Identify which cell holds the provided text, then report its (X, Y) central coordinate. 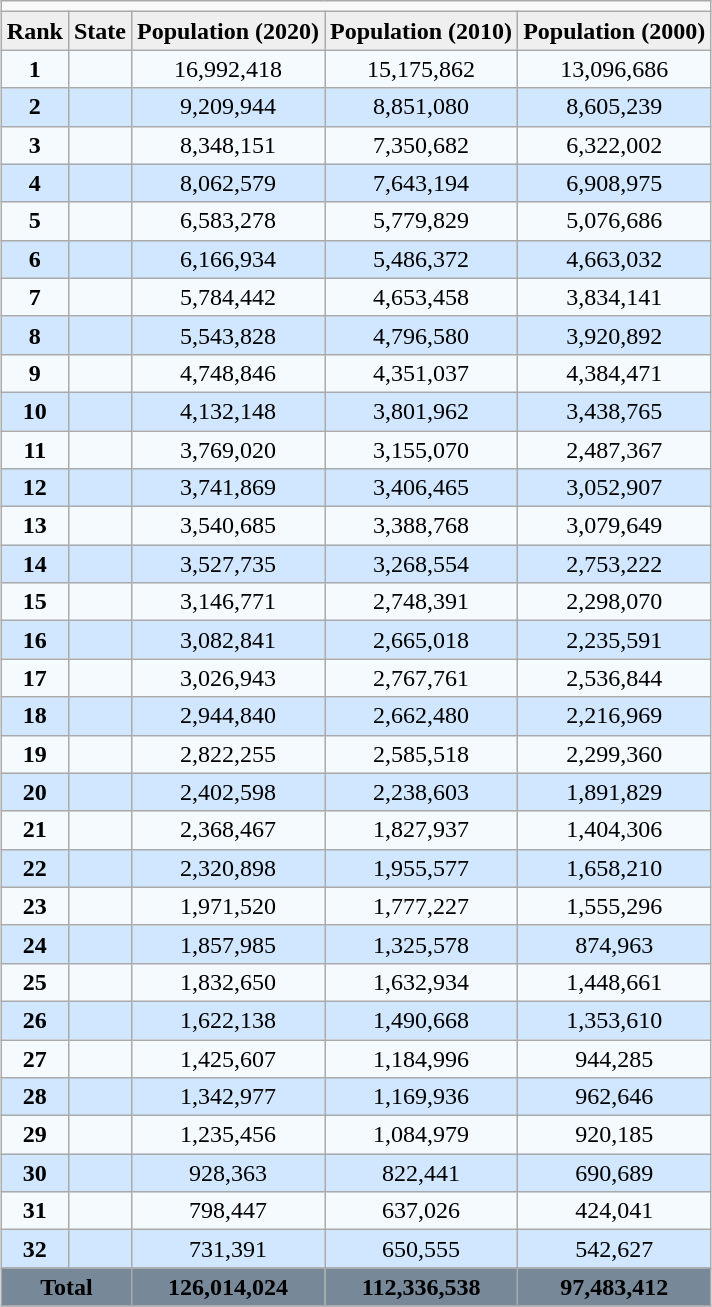
637,026 (422, 1211)
8,851,080 (422, 107)
1,084,979 (422, 1135)
1,857,985 (228, 944)
Total (66, 1287)
26 (34, 1020)
Population (2020) (228, 31)
Population (2000) (614, 31)
5,486,372 (422, 259)
3,082,841 (228, 640)
20 (34, 792)
3,268,554 (422, 564)
3,155,070 (422, 449)
424,041 (614, 1211)
8,605,239 (614, 107)
3,438,765 (614, 411)
1,235,456 (228, 1135)
3,527,735 (228, 564)
874,963 (614, 944)
2,822,255 (228, 754)
1,632,934 (422, 982)
4 (34, 183)
2,299,360 (614, 754)
4,351,037 (422, 373)
944,285 (614, 1059)
3,801,962 (422, 411)
24 (34, 944)
10 (34, 411)
690,689 (614, 1173)
27 (34, 1059)
2,487,367 (614, 449)
7 (34, 297)
2,536,844 (614, 678)
29 (34, 1135)
Rank (34, 31)
4,384,471 (614, 373)
731,391 (228, 1249)
2,767,761 (422, 678)
6,166,934 (228, 259)
2,585,518 (422, 754)
1,955,577 (422, 868)
2,665,018 (422, 640)
5,784,442 (228, 297)
822,441 (422, 1173)
6,908,975 (614, 183)
3,769,020 (228, 449)
650,555 (422, 1249)
Population (2010) (422, 31)
4,663,032 (614, 259)
State (100, 31)
2 (34, 107)
3 (34, 145)
3,406,465 (422, 488)
962,646 (614, 1097)
3,920,892 (614, 335)
2,753,222 (614, 564)
3,026,943 (228, 678)
1,169,936 (422, 1097)
4,132,148 (228, 411)
1,658,210 (614, 868)
798,447 (228, 1211)
920,185 (614, 1135)
1,342,977 (228, 1097)
2,402,598 (228, 792)
31 (34, 1211)
6 (34, 259)
4,796,580 (422, 335)
5,543,828 (228, 335)
2,944,840 (228, 716)
3,079,649 (614, 526)
15 (34, 602)
2,238,603 (422, 792)
1,622,138 (228, 1020)
97,483,412 (614, 1287)
16 (34, 640)
30 (34, 1173)
1,891,829 (614, 792)
1,827,937 (422, 830)
3,834,141 (614, 297)
928,363 (228, 1173)
13 (34, 526)
2,216,969 (614, 716)
11 (34, 449)
1,353,610 (614, 1020)
8 (34, 335)
2,368,467 (228, 830)
2,748,391 (422, 602)
7,643,194 (422, 183)
14 (34, 564)
6,322,002 (614, 145)
4,653,458 (422, 297)
21 (34, 830)
5,779,829 (422, 221)
3,052,907 (614, 488)
32 (34, 1249)
18 (34, 716)
3,388,768 (422, 526)
1,404,306 (614, 830)
9 (34, 373)
3,540,685 (228, 526)
17 (34, 678)
25 (34, 982)
542,627 (614, 1249)
1,971,520 (228, 906)
23 (34, 906)
8,062,579 (228, 183)
9,209,944 (228, 107)
19 (34, 754)
8,348,151 (228, 145)
6,583,278 (228, 221)
126,014,024 (228, 1287)
16,992,418 (228, 69)
112,336,538 (422, 1287)
7,350,682 (422, 145)
5,076,686 (614, 221)
15,175,862 (422, 69)
1 (34, 69)
13,096,686 (614, 69)
3,741,869 (228, 488)
1,325,578 (422, 944)
2,320,898 (228, 868)
1,777,227 (422, 906)
28 (34, 1097)
1,555,296 (614, 906)
2,662,480 (422, 716)
3,146,771 (228, 602)
22 (34, 868)
2,235,591 (614, 640)
1,425,607 (228, 1059)
4,748,846 (228, 373)
1,832,650 (228, 982)
1,490,668 (422, 1020)
2,298,070 (614, 602)
12 (34, 488)
1,448,661 (614, 982)
5 (34, 221)
1,184,996 (422, 1059)
